Return the (x, y) coordinate for the center point of the cell that contains the specified text.  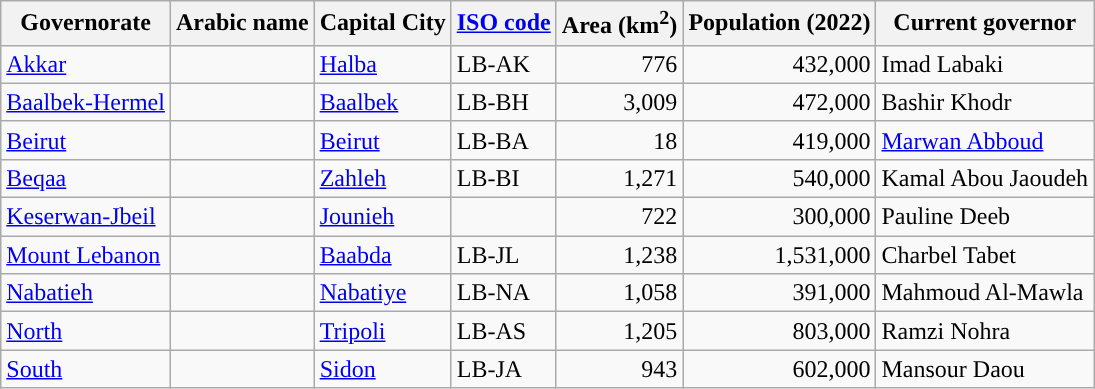
Halba (382, 64)
Population (2022) (780, 24)
Governorate (86, 24)
Baalbek-Hermel (86, 102)
LB-JL (504, 255)
LB-BI (504, 178)
Ramzi Nohra (985, 331)
776 (620, 64)
Pauline Deeb (985, 217)
Sidon (382, 369)
LB-AK (504, 64)
LB-AS (504, 331)
Arabic name (242, 24)
ISO code (504, 24)
Beqaa (86, 178)
391,000 (780, 293)
Jounieh (382, 217)
Nabatieh (86, 293)
540,000 (780, 178)
1,271 (620, 178)
Current governor (985, 24)
472,000 (780, 102)
Mount Lebanon (86, 255)
722 (620, 217)
1,238 (620, 255)
Baabda (382, 255)
Marwan Abboud (985, 140)
18 (620, 140)
Akkar (86, 64)
1,531,000 (780, 255)
Tripoli (382, 331)
803,000 (780, 331)
LB-NA (504, 293)
Zahleh (382, 178)
Capital City (382, 24)
3,009 (620, 102)
Baalbek (382, 102)
LB-BH (504, 102)
1,205 (620, 331)
943 (620, 369)
1,058 (620, 293)
300,000 (780, 217)
Keserwan-Jbeil (86, 217)
Bashir Khodr (985, 102)
Charbel Tabet (985, 255)
432,000 (780, 64)
602,000 (780, 369)
Kamal Abou Jaoudeh (985, 178)
Area (km2) (620, 24)
419,000 (780, 140)
Mansour Daou (985, 369)
LB-JA (504, 369)
Nabatiye (382, 293)
Imad Labaki (985, 64)
North (86, 331)
South (86, 369)
LB-BA (504, 140)
Mahmoud Al-Mawla (985, 293)
